Capture the cell that displays the provided text and extract its [x, y] central coordinate. 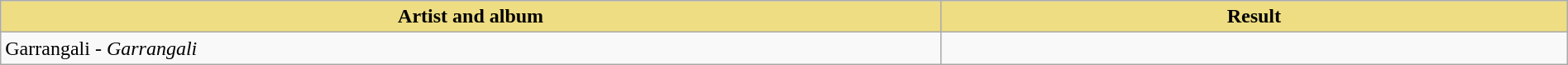
Artist and album [471, 17]
Result [1254, 17]
Garrangali - Garrangali [471, 48]
